Search for the cell housing the specified text and yield its [x, y] center coordinate. 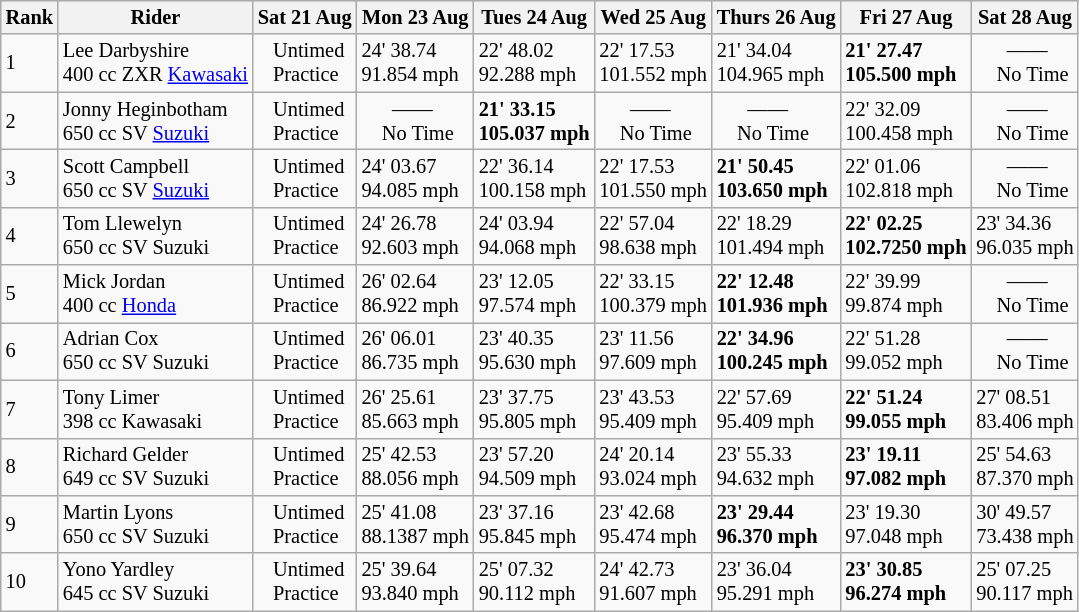
22' 17.53 101.552 mph [654, 63]
22' 36.14 100.158 mph [534, 178]
23' 19.30 97.048 mph [906, 524]
Mick Jordan 400 cc Honda [156, 294]
22' 51.28 99.052 mph [906, 351]
21' 34.04 104.965 mph [776, 63]
Tues 24 Aug [534, 17]
Mon 23 Aug [416, 17]
26' 02.64 86.922 mph [416, 294]
25' 41.08 88.1387 mph [416, 524]
23' 37.16 95.845 mph [534, 524]
22' 51.24 99.055 mph [906, 409]
Rider [156, 17]
22' 12.48 101.936 mph [776, 294]
Rank [30, 17]
Scott Campbell 650 cc SV Suzuki [156, 178]
3 [30, 178]
23' 36.04 95.291 mph [776, 582]
22' 39.99 99.874 mph [906, 294]
Fri 27 Aug [906, 17]
26' 06.01 86.735 mph [416, 351]
24' 42.73 91.607 mph [654, 582]
22' 01.06 102.818 mph [906, 178]
22' 18.29 101.494 mph [776, 236]
23' 34.36 96.035 mph [1024, 236]
Thurs 26 Aug [776, 17]
23' 11.56 97.609 mph [654, 351]
22' 57.04 98.638 mph [654, 236]
7 [30, 409]
21' 50.45 103.650 mph [776, 178]
22' 33.15 100.379 mph [654, 294]
Adrian Cox 650 cc SV Suzuki [156, 351]
22' 32.09 100.458 mph [906, 121]
25' 42.53 88.056 mph [416, 467]
Yono Yardley 645 cc SV Suzuki [156, 582]
1 [30, 63]
24' 26.78 92.603 mph [416, 236]
23' 30.85 96.274 mph [906, 582]
23' 57.20 94.509 mph [534, 467]
Tom Llewelyn 650 cc SV Suzuki [156, 236]
25' 54.63 87.370 mph [1024, 467]
27' 08.51 83.406 mph [1024, 409]
2 [30, 121]
22' 34.96 100.245 mph [776, 351]
6 [30, 351]
23' 37.75 95.805 mph [534, 409]
23' 19.11 97.082 mph [906, 467]
Wed 25 Aug [654, 17]
21' 33.15 105.037 mph [534, 121]
23' 55.33 94.632 mph [776, 467]
Tony Limer 398 cc Kawasaki [156, 409]
Martin Lyons 650 cc SV Suzuki [156, 524]
25' 39.64 93.840 mph [416, 582]
Richard Gelder 649 cc SV Suzuki [156, 467]
30' 49.57 73.438 mph [1024, 524]
23' 12.05 97.574 mph [534, 294]
23' 42.68 95.474 mph [654, 524]
8 [30, 467]
23' 43.53 95.409 mph [654, 409]
9 [30, 524]
10 [30, 582]
22' 57.69 95.409 mph [776, 409]
24' 38.74 91.854 mph [416, 63]
22' 02.25 102.7250 mph [906, 236]
22' 17.53 101.550 mph [654, 178]
25' 07.25 90.117 mph [1024, 582]
21' 27.47 105.500 mph [906, 63]
Jonny Heginbotham 650 cc SV Suzuki [156, 121]
Sat 28 Aug [1024, 17]
23' 29.44 96.370 mph [776, 524]
26' 25.61 85.663 mph [416, 409]
24' 03.67 94.085 mph [416, 178]
Sat 21 Aug [305, 17]
24' 03.94 94.068 mph [534, 236]
24' 20.14 93.024 mph [654, 467]
5 [30, 294]
25' 07.32 90.112 mph [534, 582]
23' 40.35 95.630 mph [534, 351]
22' 48.02 92.288 mph [534, 63]
4 [30, 236]
Lee Darbyshire 400 cc ZXR Kawasaki [156, 63]
